For the text-containing cell, return its midpoint in [X, Y] coordinate format. 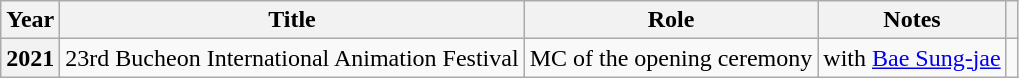
Year [30, 20]
23rd Bucheon International Animation Festival [292, 58]
Title [292, 20]
with Bae Sung-jae [912, 58]
Role [671, 20]
2021 [30, 58]
MC of the opening ceremony [671, 58]
Notes [912, 20]
